Return (x, y) of the center of cell containing provided text 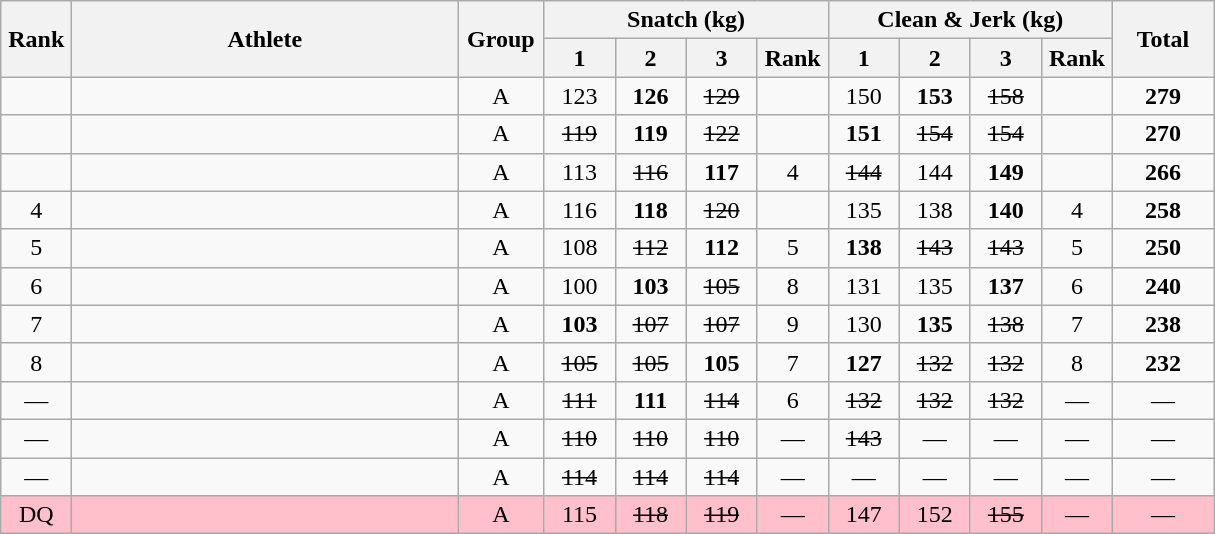
140 (1006, 210)
258 (1162, 210)
155 (1006, 515)
117 (722, 172)
120 (722, 210)
149 (1006, 172)
113 (580, 172)
Snatch (kg) (686, 20)
122 (722, 134)
123 (580, 96)
152 (934, 515)
Total (1162, 39)
279 (1162, 96)
151 (864, 134)
127 (864, 362)
238 (1162, 324)
240 (1162, 286)
9 (792, 324)
270 (1162, 134)
DQ (36, 515)
129 (722, 96)
Group (501, 39)
100 (580, 286)
266 (1162, 172)
126 (650, 96)
250 (1162, 248)
158 (1006, 96)
130 (864, 324)
137 (1006, 286)
108 (580, 248)
131 (864, 286)
Athlete (265, 39)
115 (580, 515)
153 (934, 96)
232 (1162, 362)
Clean & Jerk (kg) (970, 20)
147 (864, 515)
150 (864, 96)
